Output the [X, Y] coordinate of the center of the cell containing the given text.  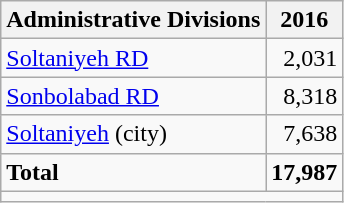
Administrative Divisions [134, 20]
Soltaniyeh (city) [134, 134]
7,638 [304, 134]
Total [134, 172]
17,987 [304, 172]
Sonbolabad RD [134, 96]
2,031 [304, 58]
Soltaniyeh RD [134, 58]
2016 [304, 20]
8,318 [304, 96]
